Detect which cell encompasses the target text, then output its [X, Y] center coordinate. 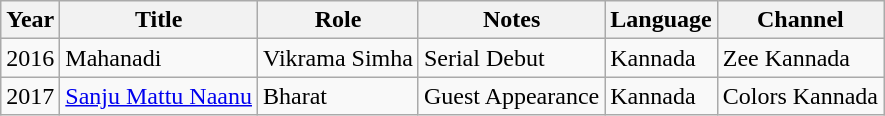
Sanju Mattu Naanu [159, 96]
2017 [30, 96]
Guest Appearance [511, 96]
Serial Debut [511, 58]
Title [159, 20]
Mahanadi [159, 58]
Colors Kannada [800, 96]
Bharat [338, 96]
Language [661, 20]
Year [30, 20]
Notes [511, 20]
2016 [30, 58]
Role [338, 20]
Zee Kannada [800, 58]
Vikrama Simha [338, 58]
Channel [800, 20]
